Return the (X, Y) coordinate for the center point of the cell that contains the specified text.  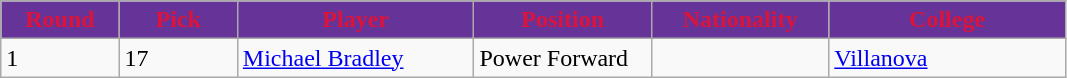
Pick (178, 20)
Position (562, 20)
College (948, 20)
Round (60, 20)
Power Forward (562, 58)
Nationality (740, 20)
17 (178, 58)
Villanova (948, 58)
Player (356, 20)
1 (60, 58)
Michael Bradley (356, 58)
